For the text-containing cell, return its midpoint in [X, Y] coordinate format. 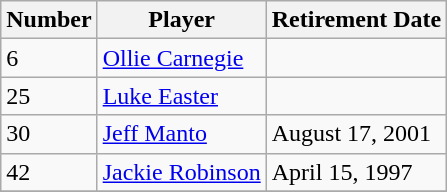
Retirement Date [356, 20]
30 [49, 134]
Player [182, 20]
42 [49, 172]
Luke Easter [182, 96]
25 [49, 96]
Jeff Manto [182, 134]
August 17, 2001 [356, 134]
Ollie Carnegie [182, 58]
Jackie Robinson [182, 172]
April 15, 1997 [356, 172]
6 [49, 58]
Number [49, 20]
